Output the (X, Y) coordinate of the center of the cell containing the given text.  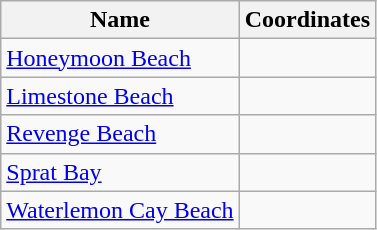
Honeymoon Beach (120, 58)
Coordinates (307, 20)
Revenge Beach (120, 134)
Sprat Bay (120, 172)
Limestone Beach (120, 96)
Waterlemon Cay Beach (120, 210)
Name (120, 20)
